Return (X, Y) of the center of cell containing provided text 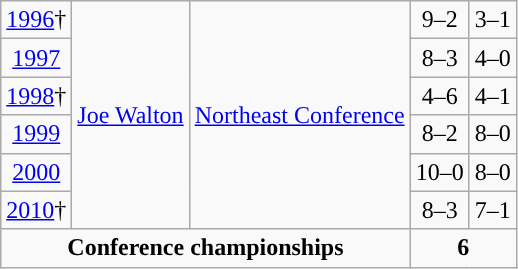
4–0 (492, 58)
1999 (36, 134)
2000 (36, 172)
Conference championships (206, 248)
10–0 (440, 172)
Joe Walton (130, 115)
4–6 (440, 96)
Northeast Conference (300, 115)
7–1 (492, 210)
4–1 (492, 96)
3–1 (492, 20)
9–2 (440, 20)
8–2 (440, 134)
1998† (36, 96)
1997 (36, 58)
1996† (36, 20)
6 (463, 248)
2010† (36, 210)
